For the text-containing cell, return its midpoint in (x, y) coordinate format. 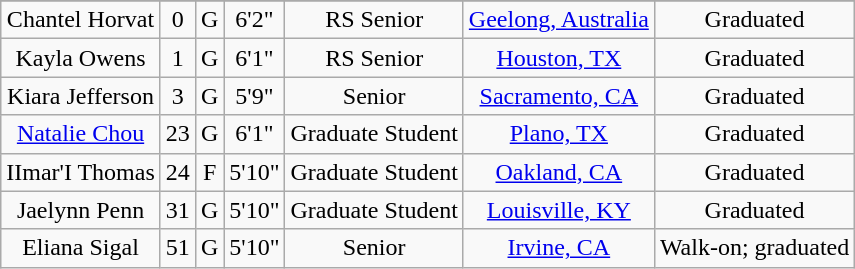
Geelong, Australia (558, 20)
Houston, TX (558, 58)
Jaelynn Penn (81, 210)
Louisville, KY (558, 210)
F (209, 172)
Walk-on; graduated (754, 248)
51 (178, 248)
Irvine, CA (558, 248)
Sacramento, CA (558, 96)
23 (178, 134)
6'2" (254, 20)
5'9" (254, 96)
3 (178, 96)
0 (178, 20)
Oakland, CA (558, 172)
IImar'I Thomas (81, 172)
1 (178, 58)
Plano, TX (558, 134)
Kayla Owens (81, 58)
31 (178, 210)
24 (178, 172)
Chantel Horvat (81, 20)
Natalie Chou (81, 134)
Eliana Sigal (81, 248)
Kiara Jefferson (81, 96)
